Extract the [X, Y] coordinate from the center of the cell holding the provided text.  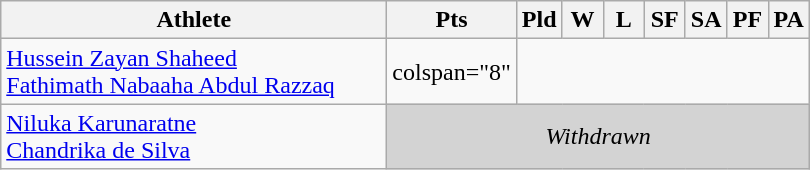
Pts [452, 20]
PF [748, 20]
Withdrawn [598, 136]
SA [706, 20]
PA [788, 20]
Athlete [194, 20]
W [582, 20]
colspan="8" [452, 72]
Pld [539, 20]
Hussein Zayan Shaheed Fathimath Nabaaha Abdul Razzaq [194, 72]
SF [664, 20]
L [624, 20]
Niluka Karunaratne Chandrika de Silva [194, 136]
